Scan for the cell matching the given text and deliver its (X, Y) coordinate at center. 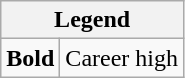
Bold (30, 58)
Legend (92, 20)
Career high (122, 58)
